Find where the given text appears and provide that cell's center as [X, Y] coordinate. 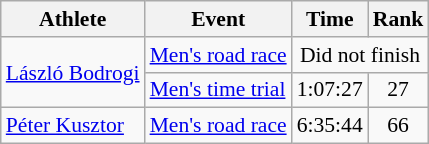
1:07:27 [330, 90]
Event [218, 19]
6:35:44 [330, 126]
Time [330, 19]
Men's time trial [218, 90]
27 [398, 90]
László Bodrogi [73, 72]
66 [398, 126]
Athlete [73, 19]
Péter Kusztor [73, 126]
Did not finish [360, 55]
Rank [398, 19]
